Output the (X, Y) coordinate of the center of the cell containing the given text.  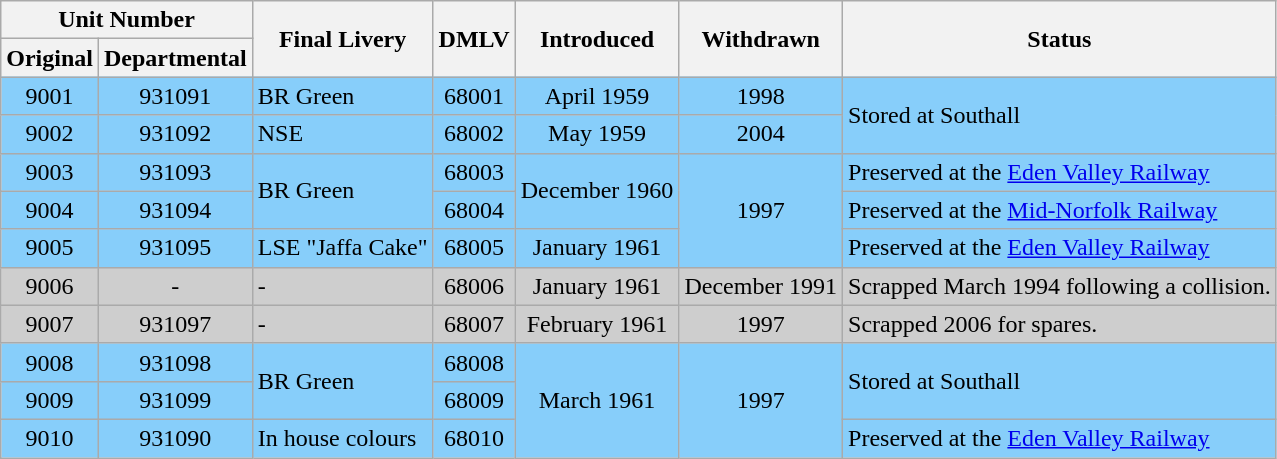
9007 (50, 324)
In house colours (342, 438)
9003 (50, 172)
2004 (761, 134)
68009 (474, 400)
NSE (342, 134)
9010 (50, 438)
Withdrawn (761, 39)
68004 (474, 210)
931093 (175, 172)
931094 (175, 210)
Scrapped March 1994 following a collision. (1060, 286)
Unit Number (126, 20)
68005 (474, 248)
68008 (474, 362)
Scrapped 2006 for spares. (1060, 324)
May 1959 (597, 134)
Final Livery (342, 39)
9005 (50, 248)
931098 (175, 362)
LSE "Jaffa Cake" (342, 248)
9009 (50, 400)
Original (50, 58)
68001 (474, 96)
68006 (474, 286)
9008 (50, 362)
9002 (50, 134)
9001 (50, 96)
931090 (175, 438)
931099 (175, 400)
68007 (474, 324)
9004 (50, 210)
68003 (474, 172)
931095 (175, 248)
February 1961 (597, 324)
931091 (175, 96)
Status (1060, 39)
1998 (761, 96)
April 1959 (597, 96)
December 1991 (761, 286)
Departmental (175, 58)
931092 (175, 134)
DMLV (474, 39)
Introduced (597, 39)
December 1960 (597, 191)
9006 (50, 286)
Preserved at the Mid-Norfolk Railway (1060, 210)
931097 (175, 324)
68002 (474, 134)
March 1961 (597, 400)
68010 (474, 438)
